Scan for the cell matching the given text and deliver its (x, y) coordinate at center. 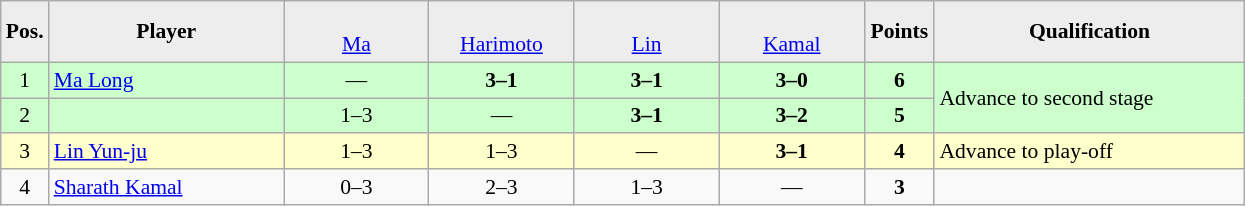
Lin (646, 32)
Advance to second stage (1089, 98)
Points (899, 32)
2–3 (502, 187)
Ma (356, 32)
Pos. (25, 32)
Kamal (792, 32)
3–2 (792, 116)
1 (25, 80)
2 (25, 116)
Advance to play-off (1089, 152)
Ma Long (166, 80)
3–0 (792, 80)
Harimoto (502, 32)
Sharath Kamal (166, 187)
5 (899, 116)
Qualification (1089, 32)
6 (899, 80)
Lin Yun-ju (166, 152)
Player (166, 32)
0–3 (356, 187)
